Find where the given text appears and provide that cell's center as (x, y) coordinate. 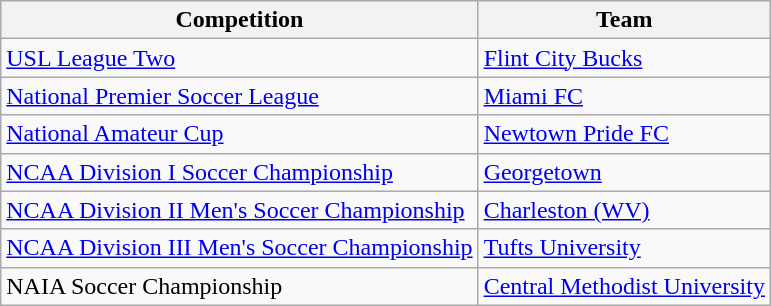
NCAA Division II Men's Soccer Championship (240, 210)
NAIA Soccer Championship (240, 286)
Tufts University (624, 248)
Central Methodist University (624, 286)
NCAA Division I Soccer Championship (240, 172)
National Amateur Cup (240, 134)
National Premier Soccer League (240, 96)
Georgetown (624, 172)
Competition (240, 20)
Miami FC (624, 96)
NCAA Division III Men's Soccer Championship (240, 248)
USL League Two (240, 58)
Team (624, 20)
Charleston (WV) (624, 210)
Newtown Pride FC (624, 134)
Flint City Bucks (624, 58)
